For the text-containing cell, return its midpoint in [x, y] coordinate format. 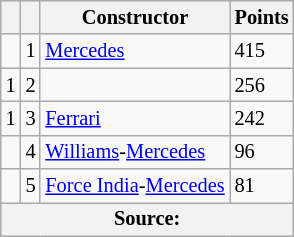
Constructor [134, 17]
96 [262, 152]
2 [31, 85]
Mercedes [134, 51]
4 [31, 152]
81 [262, 186]
242 [262, 118]
256 [262, 85]
Williams-Mercedes [134, 152]
Points [262, 17]
415 [262, 51]
5 [31, 186]
Force India-Mercedes [134, 186]
Ferrari [134, 118]
Source: [148, 219]
3 [31, 118]
